Detect which cell encompasses the target text, then output its (x, y) center coordinate. 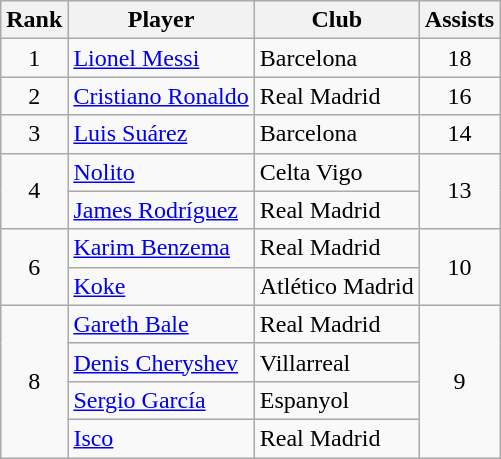
9 (459, 381)
Villarreal (336, 362)
Luis Suárez (161, 134)
4 (34, 191)
2 (34, 96)
3 (34, 134)
6 (34, 267)
14 (459, 134)
Celta Vigo (336, 172)
Karim Benzema (161, 248)
Koke (161, 286)
13 (459, 191)
Denis Cheryshev (161, 362)
Atlético Madrid (336, 286)
10 (459, 267)
1 (34, 58)
Gareth Bale (161, 324)
Club (336, 20)
Cristiano Ronaldo (161, 96)
Rank (34, 20)
James Rodríguez (161, 210)
Player (161, 20)
Nolito (161, 172)
8 (34, 381)
Assists (459, 20)
Sergio García (161, 400)
Lionel Messi (161, 58)
18 (459, 58)
Espanyol (336, 400)
Isco (161, 438)
16 (459, 96)
